Return the (X, Y) coordinate for the center point of the cell that contains the specified text.  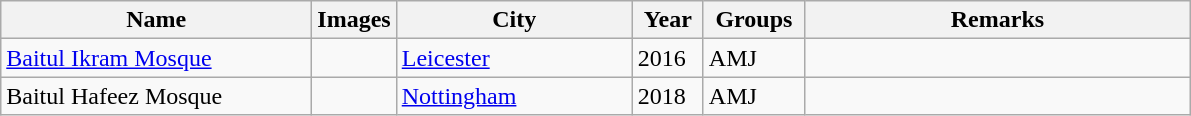
Year (668, 20)
Name (156, 20)
Nottingham (514, 96)
2018 (668, 96)
Baitul Ikram Mosque (156, 58)
Baitul Hafeez Mosque (156, 96)
2016 (668, 58)
City (514, 20)
Remarks (997, 20)
Groups (754, 20)
Images (354, 20)
Leicester (514, 58)
